Locate the cell with the specified text and output its (X, Y) center coordinate. 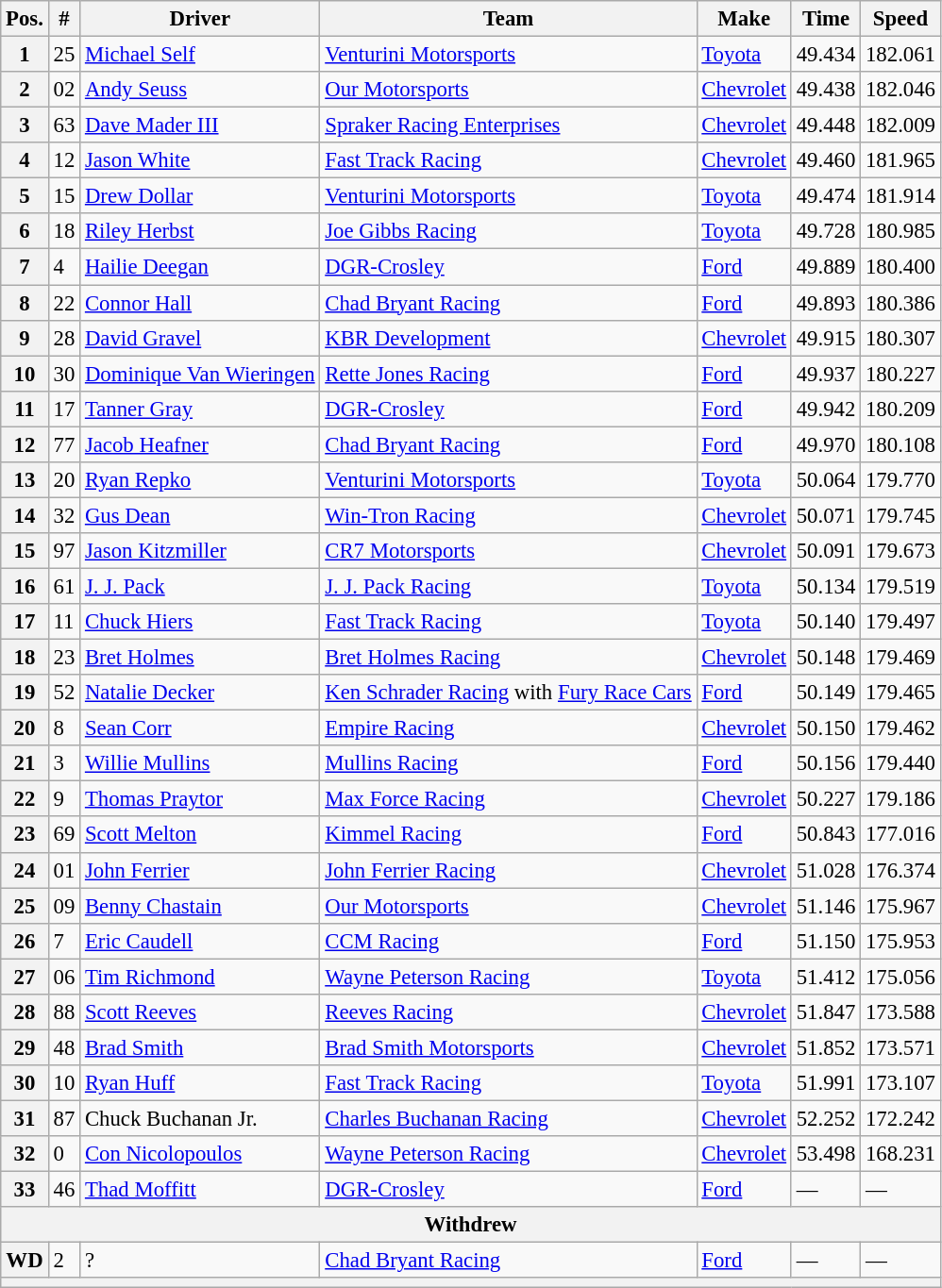
51.847 (825, 1012)
Ryan Repko (200, 480)
5 (25, 196)
01 (64, 870)
61 (64, 586)
173.588 (900, 1012)
John Ferrier (200, 870)
179.497 (900, 622)
Speed (900, 19)
Make (744, 19)
88 (64, 1012)
49.970 (825, 444)
180.307 (900, 338)
Jason Kitzmiller (200, 551)
Win-Tron Racing (508, 515)
Max Force Racing (508, 799)
Dominique Van Wieringen (200, 374)
Rette Jones Racing (508, 374)
1 (25, 55)
179.440 (900, 763)
51.028 (825, 870)
180.209 (900, 409)
50.140 (825, 622)
50.150 (825, 728)
Sean Corr (200, 728)
Dave Mader III (200, 125)
63 (64, 125)
97 (64, 551)
Brad Smith Motorsports (508, 1047)
Joe Gibbs Racing (508, 231)
175.953 (900, 941)
31 (25, 1118)
49.942 (825, 409)
175.056 (900, 977)
Kimmel Racing (508, 835)
50.134 (825, 586)
Riley Herbst (200, 231)
51.150 (825, 941)
46 (64, 1190)
179.770 (900, 480)
49.474 (825, 196)
173.107 (900, 1083)
Scott Melton (200, 835)
Eric Caudell (200, 941)
Team (508, 19)
51.852 (825, 1047)
Chuck Buchanan Jr. (200, 1118)
Pos. (25, 19)
19 (25, 693)
Mullins Racing (508, 763)
175.967 (900, 906)
51.412 (825, 977)
Natalie Decker (200, 693)
Con Nicolopoulos (200, 1154)
180.108 (900, 444)
179.186 (900, 799)
177.016 (900, 835)
David Gravel (200, 338)
182.046 (900, 90)
49.915 (825, 338)
Reeves Racing (508, 1012)
# (64, 19)
Jason White (200, 160)
CCM Racing (508, 941)
87 (64, 1118)
50.091 (825, 551)
Drew Dollar (200, 196)
Empire Racing (508, 728)
49.937 (825, 374)
Bret Holmes Racing (508, 658)
180.400 (900, 267)
02 (64, 90)
77 (64, 444)
176.374 (900, 870)
Willie Mullins (200, 763)
50.227 (825, 799)
KBR Development (508, 338)
Scott Reeves (200, 1012)
WD (25, 1261)
Driver (200, 19)
Connor Hall (200, 303)
Chuck Hiers (200, 622)
51.146 (825, 906)
181.914 (900, 196)
Charles Buchanan Racing (508, 1118)
Withdrew (471, 1225)
06 (64, 977)
26 (25, 941)
33 (25, 1190)
49.893 (825, 303)
13 (25, 480)
21 (25, 763)
Brad Smith (200, 1047)
49.434 (825, 55)
Tim Richmond (200, 977)
0 (64, 1154)
Time (825, 19)
Benny Chastain (200, 906)
182.061 (900, 55)
16 (25, 586)
? (200, 1261)
49.728 (825, 231)
09 (64, 906)
179.745 (900, 515)
6 (25, 231)
173.571 (900, 1047)
181.965 (900, 160)
Jacob Heafner (200, 444)
49.448 (825, 125)
52.252 (825, 1118)
50.064 (825, 480)
172.242 (900, 1118)
49.460 (825, 160)
Hailie Deegan (200, 267)
John Ferrier Racing (508, 870)
J. J. Pack Racing (508, 586)
179.465 (900, 693)
52 (64, 693)
Michael Self (200, 55)
Ken Schrader Racing with Fury Race Cars (508, 693)
27 (25, 977)
179.469 (900, 658)
Andy Seuss (200, 90)
CR7 Motorsports (508, 551)
168.231 (900, 1154)
Tanner Gray (200, 409)
180.386 (900, 303)
Bret Holmes (200, 658)
50.843 (825, 835)
14 (25, 515)
49.889 (825, 267)
50.156 (825, 763)
50.148 (825, 658)
182.009 (900, 125)
179.462 (900, 728)
53.498 (825, 1154)
48 (64, 1047)
Ryan Huff (200, 1083)
Spraker Racing Enterprises (508, 125)
49.438 (825, 90)
179.673 (900, 551)
J. J. Pack (200, 586)
180.227 (900, 374)
179.519 (900, 586)
29 (25, 1047)
69 (64, 835)
180.985 (900, 231)
50.071 (825, 515)
Thomas Praytor (200, 799)
51.991 (825, 1083)
Gus Dean (200, 515)
50.149 (825, 693)
24 (25, 870)
Thad Moffitt (200, 1190)
